Pinpoint the cell where the given text exists, returning its (x, y) midpoint coordinate. 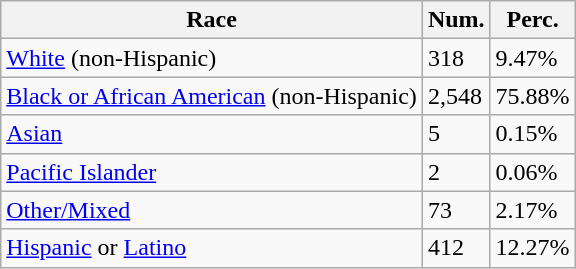
5 (456, 134)
Pacific Islander (212, 172)
Black or African American (non-Hispanic) (212, 96)
Other/Mixed (212, 210)
0.06% (532, 172)
75.88% (532, 96)
Race (212, 20)
Hispanic or Latino (212, 248)
2 (456, 172)
0.15% (532, 134)
Perc. (532, 20)
Num. (456, 20)
412 (456, 248)
318 (456, 58)
White (non-Hispanic) (212, 58)
2.17% (532, 210)
2,548 (456, 96)
12.27% (532, 248)
9.47% (532, 58)
73 (456, 210)
Asian (212, 134)
